Determine the (X, Y) coordinate at the center of the cell enclosing the given text.  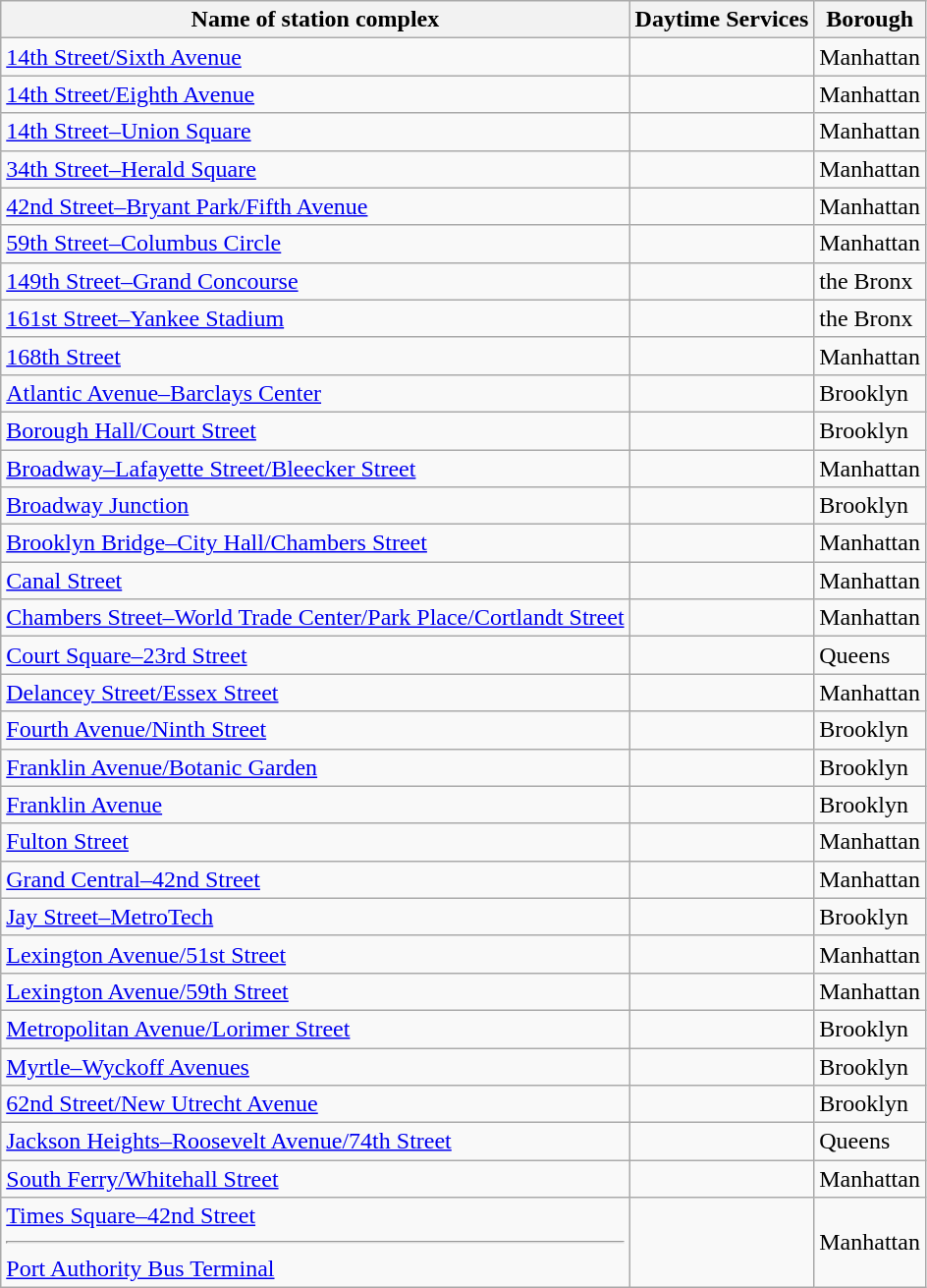
Fulton Street (315, 842)
Franklin Avenue/Botanic Garden (315, 767)
Grand Central–42nd Street (315, 879)
Court Square–23rd Street (315, 655)
59th Street–Columbus Circle (315, 244)
Jay Street–MetroTech (315, 917)
Chambers Street–World Trade Center/Park Place/Cortlandt Street (315, 618)
Brooklyn Bridge–City Hall/Chambers Street (315, 543)
Franklin Avenue (315, 805)
Lexington Avenue/59th Street (315, 991)
Borough Hall/Court Street (315, 430)
Fourth Avenue/Ninth Street (315, 730)
62nd Street/New Utrecht Avenue (315, 1104)
Myrtle–Wyckoff Avenues (315, 1066)
South Ferry/Whitehall Street (315, 1179)
168th Street (315, 356)
42nd Street–Bryant Park/Fifth Avenue (315, 206)
14th Street/Sixth Avenue (315, 57)
149th Street–Grand Concourse (315, 281)
Canal Street (315, 581)
Times Square–42nd StreetPort Authority Bus Terminal (315, 1243)
14th Street/Eighth Avenue (315, 94)
14th Street–Union Square (315, 132)
Lexington Avenue/51st Street (315, 954)
Borough (870, 20)
Name of station complex (315, 20)
34th Street–Herald Square (315, 169)
Metropolitan Avenue/Lorimer Street (315, 1029)
Atlantic Avenue–Barclays Center (315, 393)
161st Street–Yankee Stadium (315, 318)
Broadway–Lafayette Street/Bleecker Street (315, 469)
Jackson Heights–Roosevelt Avenue/74th Street (315, 1142)
Broadway Junction (315, 506)
Daytime Services (722, 20)
Delancey Street/Essex Street (315, 693)
